For the text-containing cell, return its midpoint in [x, y] coordinate format. 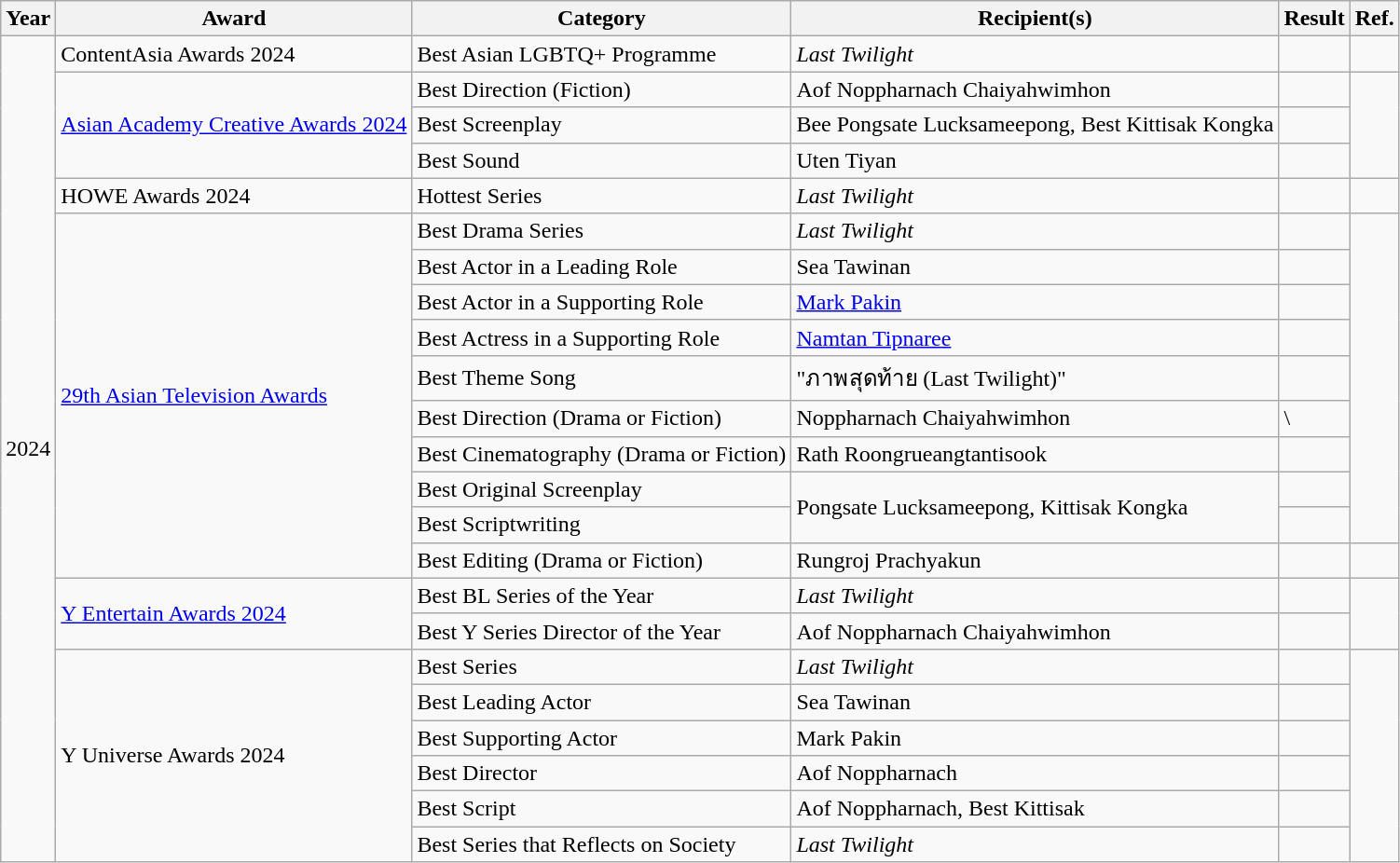
2024 [28, 449]
29th Asian Television Awards [234, 395]
Asian Academy Creative Awards 2024 [234, 125]
Best BL Series of the Year [602, 596]
Best Screenplay [602, 125]
Ref. [1374, 19]
HOWE Awards 2024 [234, 196]
Year [28, 19]
Pongsate Lucksameepong, Kittisak Kongka [1035, 507]
Best Y Series Director of the Year [602, 631]
Result [1314, 19]
Best Series [602, 666]
Best Script [602, 809]
Rath Roongrueangtantisook [1035, 454]
Best Direction (Drama or Fiction) [602, 418]
Best Actor in a Leading Role [602, 267]
Aof Noppharnach [1035, 774]
Best Cinematography (Drama or Fiction) [602, 454]
Y Universe Awards 2024 [234, 755]
Best Editing (Drama or Fiction) [602, 560]
Best Actor in a Supporting Role [602, 302]
ContentAsia Awards 2024 [234, 54]
Rungroj Prachyakun [1035, 560]
Best Scriptwriting [602, 525]
Hottest Series [602, 196]
\ [1314, 418]
Namtan Tipnaree [1035, 337]
Noppharnach Chaiyahwimhon [1035, 418]
Best Actress in a Supporting Role [602, 337]
Uten Tiyan [1035, 160]
Best Director [602, 774]
Bee Pongsate Lucksameepong, Best Kittisak Kongka [1035, 125]
Best Theme Song [602, 378]
Best Asian LGBTQ+ Programme [602, 54]
Best Original Screenplay [602, 489]
Aof Noppharnach, Best Kittisak [1035, 809]
Y Entertain Awards 2024 [234, 613]
Best Supporting Actor [602, 737]
Best Direction (Fiction) [602, 89]
"ภาพสุดท้าย (Last Twilight)" [1035, 378]
Award [234, 19]
Best Series that Reflects on Society [602, 844]
Recipient(s) [1035, 19]
Best Leading Actor [602, 702]
Best Sound [602, 160]
Best Drama Series [602, 231]
Category [602, 19]
